Provide the [X, Y] coordinate of the cell's center where the given text is located.  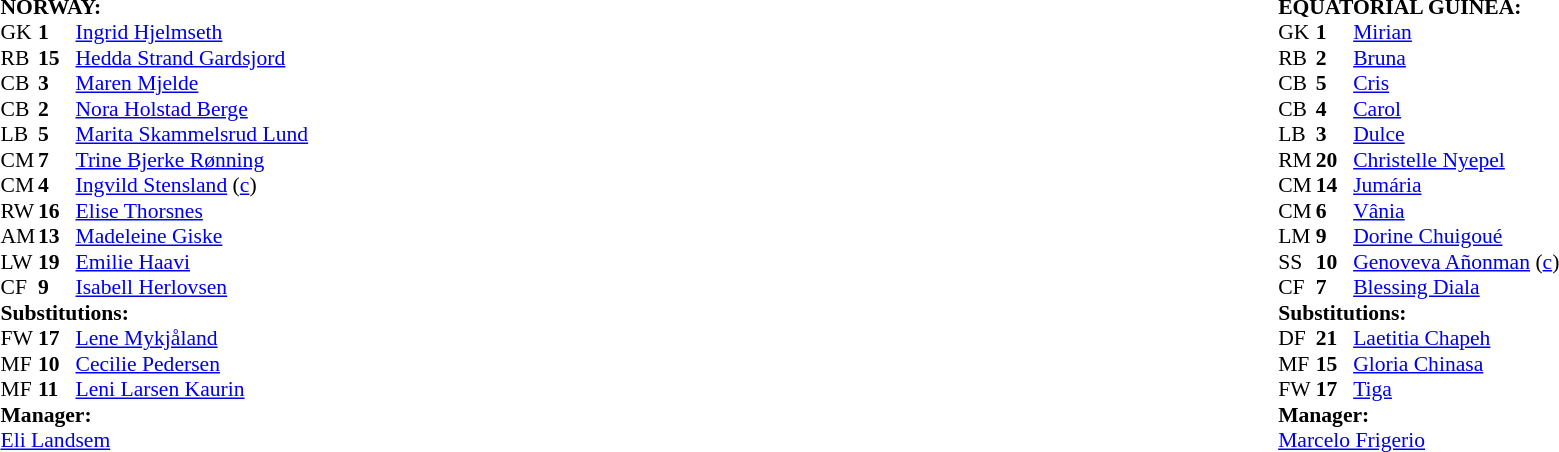
Dorine Chuigoué [1456, 237]
SS [1297, 262]
Ingrid Hjelmseth [192, 33]
Gloria Chinasa [1456, 364]
RW [19, 211]
13 [57, 237]
LM [1297, 237]
Ingvild Stensland (c) [192, 185]
19 [57, 262]
Tiga [1456, 389]
Laetitia Chapeh [1456, 339]
6 [1335, 211]
Mirian [1456, 33]
Cris [1456, 83]
21 [1335, 339]
Vânia [1456, 211]
14 [1335, 185]
Carol [1456, 109]
Maren Mjelde [192, 83]
Genoveva Añonman (c) [1456, 262]
LW [19, 262]
Lene Mykjåland [192, 339]
Bruna [1456, 58]
Nora Holstad Berge [192, 109]
20 [1335, 160]
Trine Bjerke Rønning [192, 160]
Hedda Strand Gardsjord [192, 58]
Dulce [1456, 135]
Isabell Herlovsen [192, 287]
AM [19, 237]
Emilie Haavi [192, 262]
Madeleine Giske [192, 237]
Cecilie Pedersen [192, 364]
Elise Thorsnes [192, 211]
RM [1297, 160]
16 [57, 211]
Christelle Nyepel [1456, 160]
11 [57, 389]
Jumária [1456, 185]
DF [1297, 339]
Leni Larsen Kaurin [192, 389]
Blessing Diala [1456, 287]
Marita Skammelsrud Lund [192, 135]
